Provide the [x, y] coordinate of the cell's center where the given text is located.  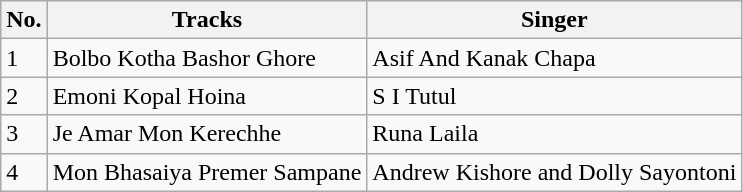
2 [24, 96]
Je Amar Mon Kerechhe [207, 134]
Asif And Kanak Chapa [554, 58]
Tracks [207, 20]
1 [24, 58]
Andrew Kishore and Dolly Sayontoni [554, 172]
4 [24, 172]
S I Tutul [554, 96]
No. [24, 20]
Bolbo Kotha Bashor Ghore [207, 58]
Emoni Kopal Hoina [207, 96]
3 [24, 134]
Singer [554, 20]
Mon Bhasaiya Premer Sampane [207, 172]
Runa Laila [554, 134]
